Identify which cell holds the provided text, then report its [x, y] central coordinate. 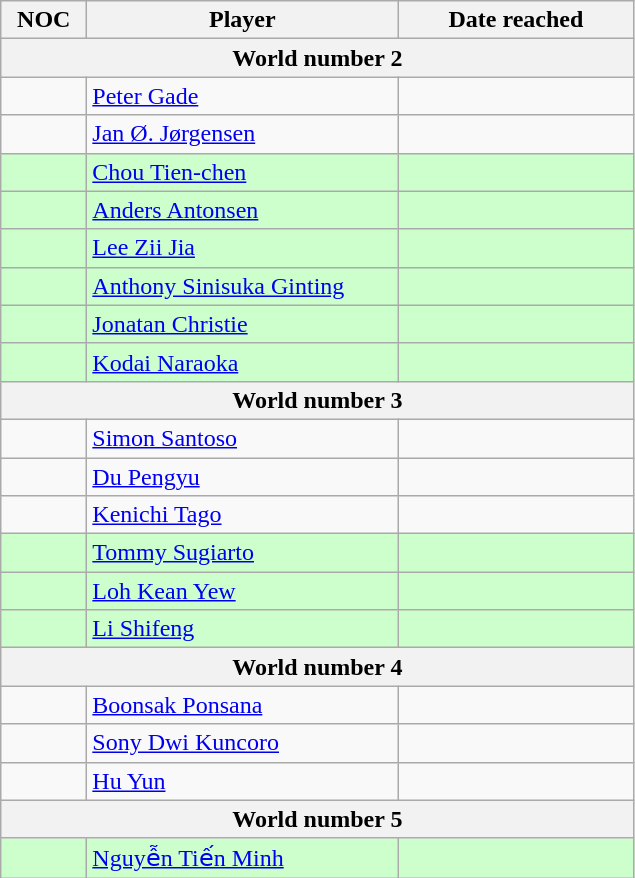
World number 2 [318, 58]
Jan Ø. Jørgensen [242, 134]
Kodai Naraoka [242, 362]
Peter Gade [242, 96]
Kenichi Tago [242, 515]
World number 3 [318, 400]
Date reached [516, 20]
Li Shifeng [242, 629]
Anthony Sinisuka Ginting [242, 286]
Jonatan Christie [242, 324]
Player [242, 20]
World number 5 [318, 819]
NOC [44, 20]
World number 4 [318, 667]
Chou Tien-chen [242, 172]
Lee Zii Jia [242, 248]
Boonsak Ponsana [242, 705]
Nguyễn Tiến Minh [242, 858]
Tommy Sugiarto [242, 553]
Hu Yun [242, 781]
Loh Kean Yew [242, 591]
Anders Antonsen [242, 210]
Sony Dwi Kuncoro [242, 743]
Simon Santoso [242, 438]
Du Pengyu [242, 477]
